For the text-containing cell, return its midpoint in [X, Y] coordinate format. 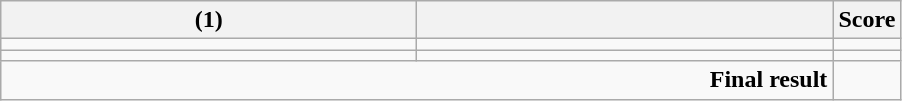
(1) [209, 20]
Score [867, 20]
Final result [417, 80]
